Return the (X, Y) coordinate for the center point of the cell that contains the specified text.  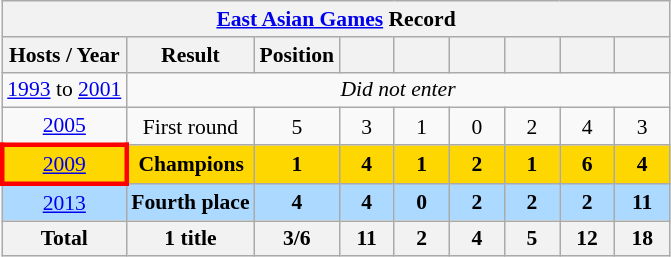
Position (297, 55)
Fourth place (190, 202)
3/6 (297, 239)
East Asian Games Record (336, 19)
First round (190, 126)
1 title (190, 239)
Did not enter (398, 90)
2013 (64, 202)
1993 to 2001 (64, 90)
Champions (190, 164)
Total (64, 239)
6 (588, 164)
12 (588, 239)
2009 (64, 164)
2005 (64, 126)
Result (190, 55)
18 (642, 239)
Hosts / Year (64, 55)
